Capture the cell that displays the provided text and extract its [x, y] central coordinate. 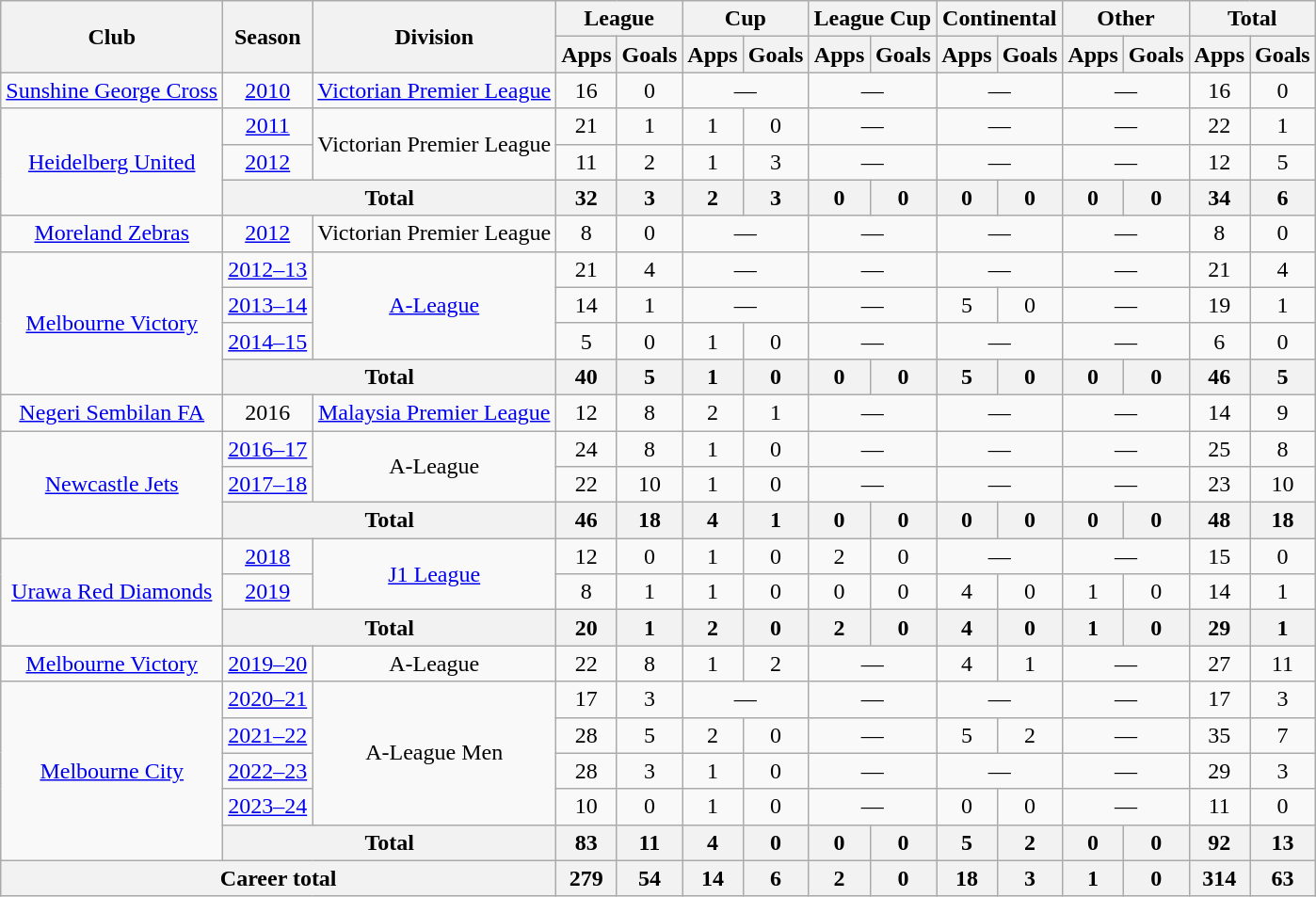
2019–20 [267, 664]
13 [1283, 842]
32 [586, 198]
92 [1219, 842]
A-League Men [435, 753]
2022–23 [267, 771]
2017–18 [267, 485]
Moreland Zebras [112, 233]
2011 [267, 126]
Urawa Red Diamonds [112, 592]
25 [1219, 449]
2016 [267, 412]
Continental [1000, 19]
24 [586, 449]
2023–24 [267, 807]
2016–17 [267, 449]
19 [1219, 305]
2013–14 [267, 305]
279 [586, 878]
2018 [267, 556]
7 [1283, 735]
Melbourne City [112, 771]
Newcastle Jets [112, 485]
Club [112, 37]
League Cup [873, 19]
23 [1219, 485]
2012–13 [267, 269]
27 [1219, 664]
Heidelberg United [112, 162]
Malaysia Premier League [435, 412]
Career total [279, 878]
Sunshine George Cross [112, 90]
48 [1219, 521]
Division [435, 37]
Season [267, 37]
2021–22 [267, 735]
34 [1219, 198]
15 [1219, 556]
20 [586, 628]
40 [586, 376]
J1 League [435, 574]
2014–15 [267, 341]
54 [650, 878]
Other [1126, 19]
Cup [746, 19]
35 [1219, 735]
83 [586, 842]
2020–21 [267, 699]
63 [1283, 878]
Negeri Sembilan FA [112, 412]
9 [1283, 412]
2010 [267, 90]
314 [1219, 878]
2019 [267, 592]
League [619, 19]
